Pinpoint the cell where the given text exists, returning its (X, Y) midpoint coordinate. 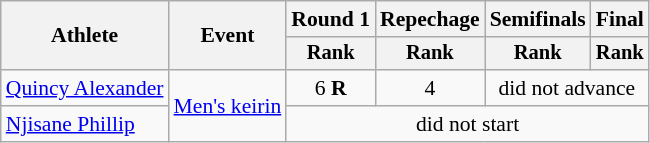
Round 1 (330, 19)
Athlete (85, 36)
Repechage (430, 19)
Men's keirin (228, 106)
6 R (330, 88)
Final (620, 19)
did not advance (567, 88)
Semifinals (538, 19)
Njisane Phillip (85, 124)
4 (430, 88)
Event (228, 36)
Quincy Alexander (85, 88)
did not start (468, 124)
